Find where the given text appears and provide that cell's center as [X, Y] coordinate. 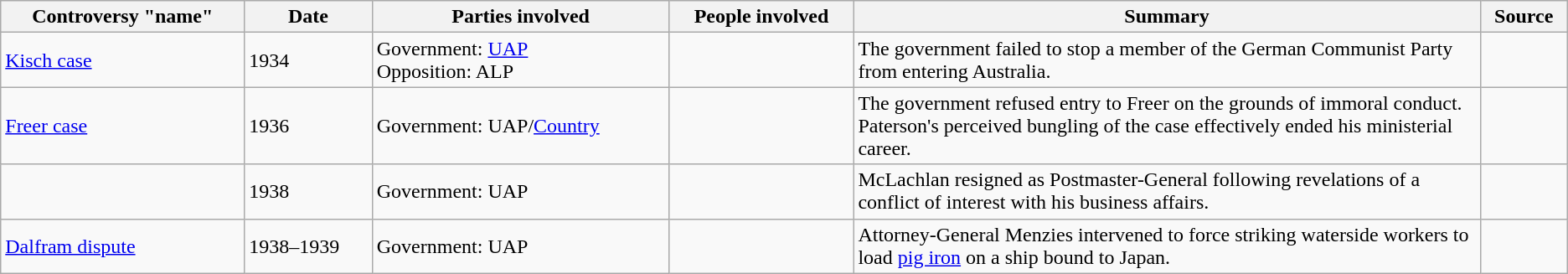
Parties involved [521, 17]
Summary [1167, 17]
Kisch case [122, 60]
1938–1939 [308, 246]
Government: UAP/Country [521, 126]
1934 [308, 60]
People involved [761, 17]
Controversy "name" [122, 17]
Date [308, 17]
Source [1524, 17]
Attorney-General Menzies intervened to force striking waterside workers to load pig iron on a ship bound to Japan. [1167, 246]
Freer case [122, 126]
McLachlan resigned as Postmaster-General following revelations of a conflict of interest with his business affairs. [1167, 191]
Dalfram dispute [122, 246]
The government failed to stop a member of the German Communist Party from entering Australia. [1167, 60]
1938 [308, 191]
Government: UAPOpposition: ALP [521, 60]
1936 [308, 126]
